Capture the cell that displays the provided text and extract its [X, Y] central coordinate. 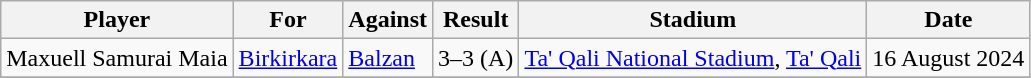
Against [388, 20]
Ta' Qali National Stadium, Ta' Qali [693, 58]
Maxuell Samurai Maia [117, 58]
16 August 2024 [948, 58]
Balzan [388, 58]
For [288, 20]
Player [117, 20]
3–3 (A) [476, 58]
Result [476, 20]
Stadium [693, 20]
Birkirkara [288, 58]
Date [948, 20]
